Extract the [x, y] coordinate from the center of the cell holding the provided text.  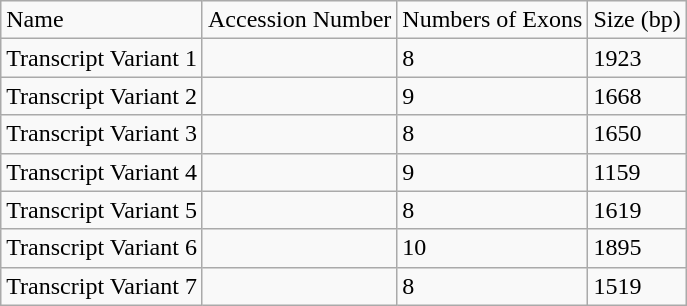
Transcript Variant 7 [102, 286]
Transcript Variant 1 [102, 58]
1895 [637, 248]
Transcript Variant 2 [102, 96]
10 [492, 248]
1923 [637, 58]
Transcript Variant 3 [102, 134]
1519 [637, 286]
Size (bp) [637, 20]
1668 [637, 96]
1619 [637, 210]
Transcript Variant 6 [102, 248]
Transcript Variant 5 [102, 210]
Name [102, 20]
1159 [637, 172]
Numbers of Exons [492, 20]
Accession Number [299, 20]
1650 [637, 134]
Transcript Variant 4 [102, 172]
